Scan for the cell matching the given text and deliver its [X, Y] coordinate at center. 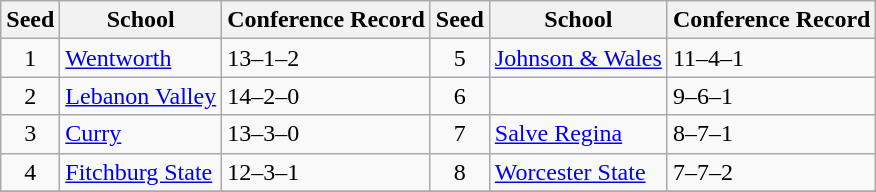
13–1–2 [326, 58]
5 [460, 58]
Fitchburg State [141, 172]
7–7–2 [772, 172]
Johnson & Wales [578, 58]
12–3–1 [326, 172]
Lebanon Valley [141, 96]
8–7–1 [772, 134]
1 [30, 58]
6 [460, 96]
2 [30, 96]
11–4–1 [772, 58]
4 [30, 172]
8 [460, 172]
Worcester State [578, 172]
Salve Regina [578, 134]
13–3–0 [326, 134]
9–6–1 [772, 96]
3 [30, 134]
Curry [141, 134]
Wentworth [141, 58]
7 [460, 134]
14–2–0 [326, 96]
